Provide the [x, y] coordinate of the cell's center where the given text is located.  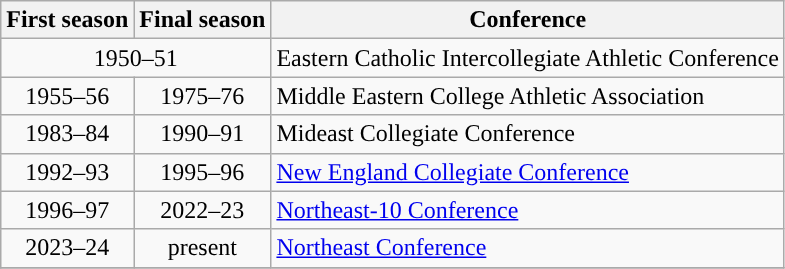
Eastern Catholic Intercollegiate Athletic Conference [528, 58]
1983–84 [68, 134]
Conference [528, 20]
1955–56 [68, 96]
1950–51 [136, 58]
present [202, 248]
1992–93 [68, 172]
Northeast Conference [528, 248]
1996–97 [68, 210]
First season [68, 20]
New England Collegiate Conference [528, 172]
Northeast-10 Conference [528, 210]
1975–76 [202, 96]
Middle Eastern College Athletic Association [528, 96]
Mideast Collegiate Conference [528, 134]
Final season [202, 20]
1990–91 [202, 134]
2022–23 [202, 210]
1995–96 [202, 172]
2023–24 [68, 248]
